Locate the cell with the specified text and output its (X, Y) center coordinate. 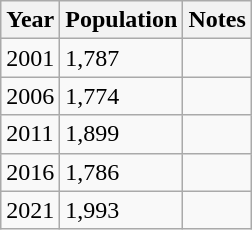
Notes (217, 20)
2001 (30, 58)
1,899 (122, 134)
Population (122, 20)
2021 (30, 210)
2011 (30, 134)
Year (30, 20)
2006 (30, 96)
1,787 (122, 58)
1,786 (122, 172)
1,774 (122, 96)
2016 (30, 172)
1,993 (122, 210)
